Find where the given text appears and provide that cell's center as (X, Y) coordinate. 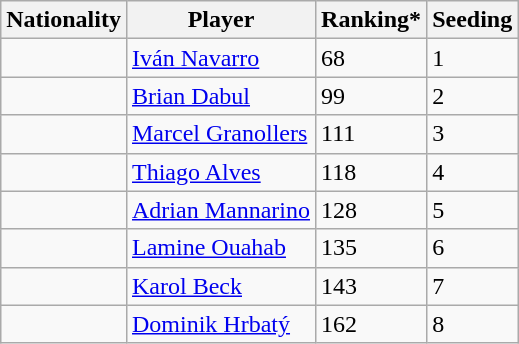
Iván Navarro (220, 58)
4 (472, 172)
162 (372, 324)
Seeding (472, 20)
6 (472, 248)
Brian Dabul (220, 96)
111 (372, 134)
135 (372, 248)
Karol Beck (220, 286)
1 (472, 58)
128 (372, 210)
7 (472, 286)
68 (372, 58)
Player (220, 20)
8 (472, 324)
Thiago Alves (220, 172)
99 (372, 96)
Nationality (64, 20)
Adrian Mannarino (220, 210)
Dominik Hrbatý (220, 324)
Ranking* (372, 20)
118 (372, 172)
143 (372, 286)
2 (472, 96)
5 (472, 210)
Marcel Granollers (220, 134)
Lamine Ouahab (220, 248)
3 (472, 134)
